For the text-containing cell, return its midpoint in [x, y] coordinate format. 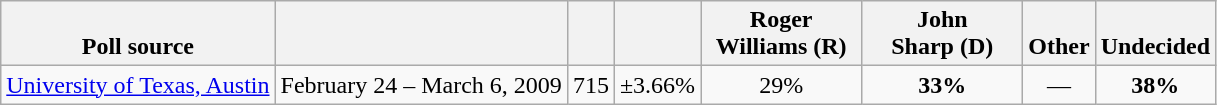
±3.66% [657, 85]
JohnSharp (D) [942, 34]
29% [782, 85]
38% [1155, 85]
Other [1059, 34]
715 [590, 85]
University of Texas, Austin [138, 85]
February 24 – March 6, 2009 [421, 85]
RogerWilliams (R) [782, 34]
Undecided [1155, 34]
Poll source [138, 34]
33% [942, 85]
— [1059, 85]
